Extract the (x, y) coordinate from the center of the cell holding the provided text.  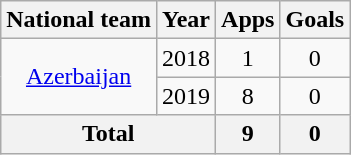
Year (186, 20)
Azerbaijan (79, 77)
2018 (186, 58)
National team (79, 20)
2019 (186, 96)
8 (248, 96)
9 (248, 134)
Apps (248, 20)
1 (248, 58)
Total (108, 134)
Goals (315, 20)
